Return the (X, Y) coordinate for the center point of the cell that contains the specified text.  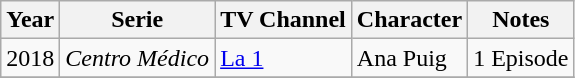
Ana Puig (409, 58)
1 Episode (521, 58)
Centro Médico (138, 58)
2018 (30, 58)
Serie (138, 20)
Year (30, 20)
La 1 (284, 58)
TV Channel (284, 20)
Notes (521, 20)
Character (409, 20)
